Determine the (X, Y) coordinate at the center of the cell enclosing the given text.  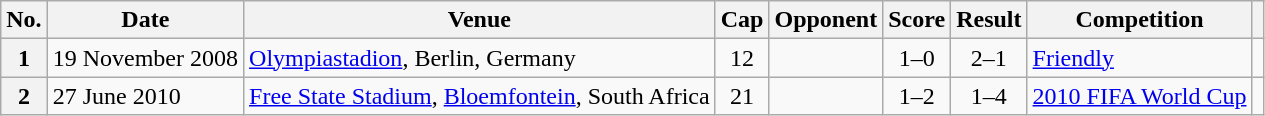
27 June 2010 (145, 96)
1–0 (917, 58)
Opponent (826, 20)
Competition (1140, 20)
12 (742, 58)
Friendly (1140, 58)
2010 FIFA World Cup (1140, 96)
1–2 (917, 96)
1–4 (989, 96)
Result (989, 20)
1 (24, 58)
Free State Stadium, Bloemfontein, South Africa (480, 96)
2–1 (989, 58)
Cap (742, 20)
19 November 2008 (145, 58)
2 (24, 96)
Venue (480, 20)
21 (742, 96)
Olympiastadion, Berlin, Germany (480, 58)
Score (917, 20)
Date (145, 20)
No. (24, 20)
